Provide the (x, y) coordinate of the cell's center where the given text is located.  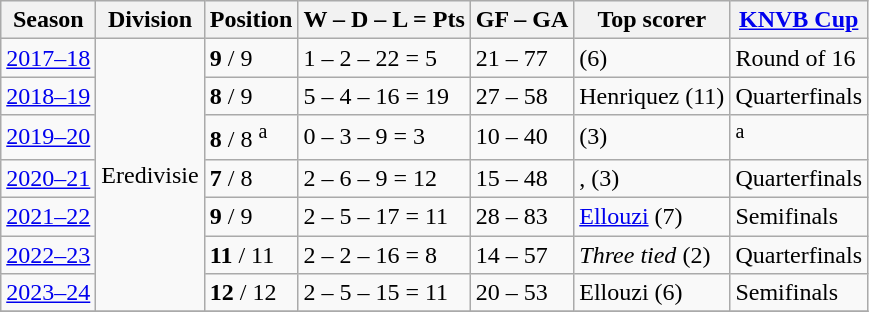
2021–22 (48, 217)
Ellouzi (7) (652, 217)
Three tied (2) (652, 255)
KNVB Cup (799, 20)
Henriquez (11) (652, 96)
10 – 40 (522, 138)
2 – 6 – 9 = 12 (384, 178)
(3) (652, 138)
2022–23 (48, 255)
Division (150, 20)
11 / 11 (251, 255)
2023–24 (48, 293)
Top scorer (652, 20)
5 – 4 – 16 = 19 (384, 96)
2018–19 (48, 96)
2 – 5 – 15 = 11 (384, 293)
7 / 8 (251, 178)
0 – 3 – 9 = 3 (384, 138)
12 / 12 (251, 293)
(6) (652, 58)
21 – 77 (522, 58)
14 – 57 (522, 255)
8 / 9 (251, 96)
2 – 5 – 17 = 11 (384, 217)
Ellouzi (6) (652, 293)
1 – 2 – 22 = 5 (384, 58)
2019–20 (48, 138)
W – D – L = Pts (384, 20)
Eredivisie (150, 176)
27 – 58 (522, 96)
2017–18 (48, 58)
15 – 48 (522, 178)
a (799, 138)
Round of 16 (799, 58)
2020–21 (48, 178)
2 – 2 – 16 = 8 (384, 255)
GF – GA (522, 20)
Position (251, 20)
Season (48, 20)
, (3) (652, 178)
28 – 83 (522, 217)
8 / 8 a (251, 138)
20 – 53 (522, 293)
